Output the [X, Y] coordinate of the center of the cell containing the given text.  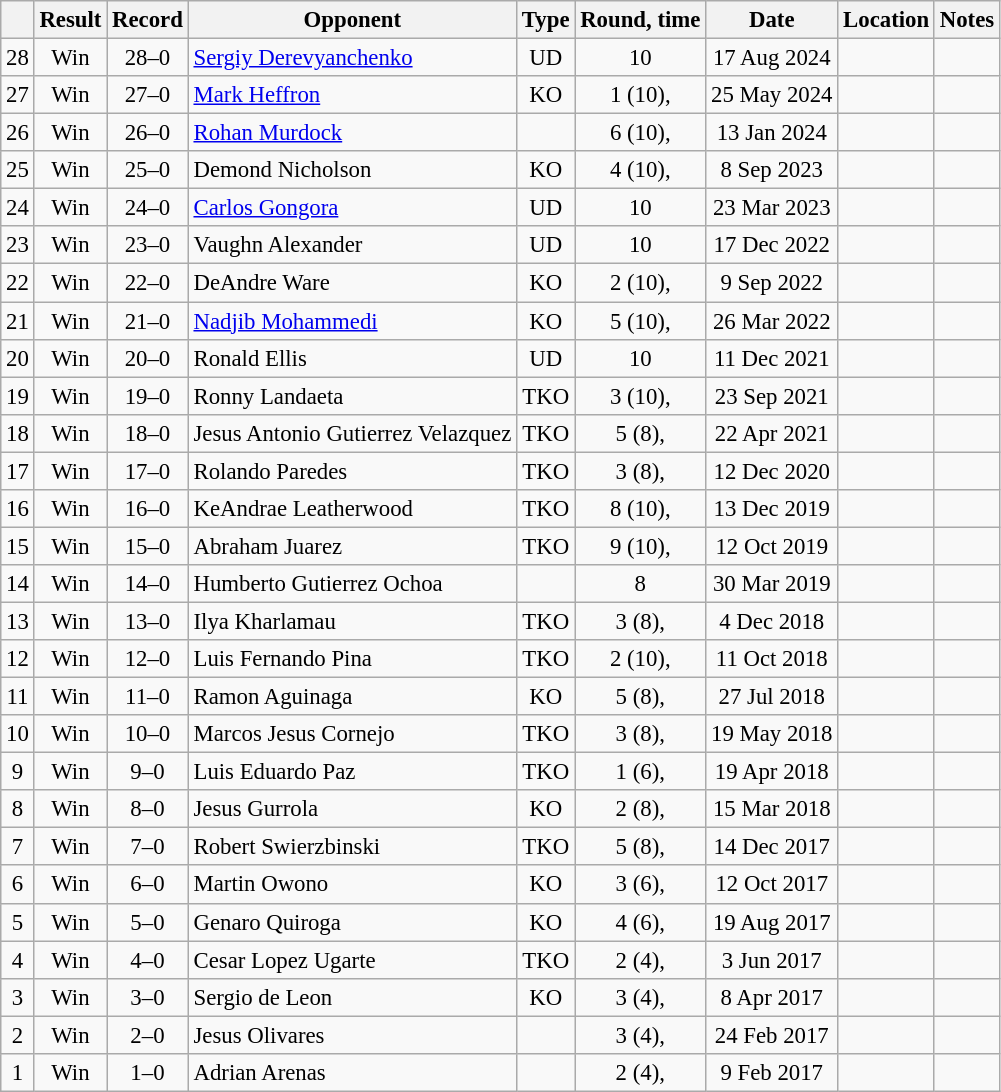
7–0 [148, 847]
KeAndrae Leatherwood [352, 509]
13–0 [148, 621]
17 Aug 2024 [772, 58]
24 Feb 2017 [772, 1035]
23 Sep 2021 [772, 396]
23 Mar 2023 [772, 208]
Nadjib Mohammedi [352, 321]
1 [18, 1073]
2–0 [148, 1035]
Martin Owono [352, 885]
Sergio de Leon [352, 997]
23 [18, 245]
4 [18, 960]
8 (10), [640, 509]
27 [18, 95]
27 Jul 2018 [772, 697]
26 [18, 133]
5–0 [148, 922]
4 (6), [640, 922]
DeAndre Ware [352, 283]
Rohan Murdock [352, 133]
24 [18, 208]
12 Oct 2017 [772, 885]
Ronald Ellis [352, 358]
20 [18, 358]
19 May 2018 [772, 734]
Luis Fernando Pina [352, 659]
2 (8), [640, 809]
15 [18, 546]
Demond Nicholson [352, 170]
4–0 [148, 960]
8 Sep 2023 [772, 170]
Jesus Antonio Gutierrez Velazquez [352, 433]
16 [18, 509]
Notes [966, 20]
12 Oct 2019 [772, 546]
21 [18, 321]
6–0 [148, 885]
8–0 [148, 809]
26–0 [148, 133]
25 May 2024 [772, 95]
19–0 [148, 396]
22–0 [148, 283]
24–0 [148, 208]
Ronny Landaeta [352, 396]
Cesar Lopez Ugarte [352, 960]
3–0 [148, 997]
6 (10), [640, 133]
3 (6), [640, 885]
11–0 [148, 697]
Marcos Jesus Cornejo [352, 734]
10–0 [148, 734]
22 Apr 2021 [772, 433]
Ilya Kharlamau [352, 621]
Jesus Gurrola [352, 809]
8 Apr 2017 [772, 997]
13 Dec 2019 [772, 509]
19 Apr 2018 [772, 772]
Rolando Paredes [352, 471]
Abraham Juarez [352, 546]
19 Aug 2017 [772, 922]
Result [70, 20]
18–0 [148, 433]
9–0 [148, 772]
Humberto Gutierrez Ochoa [352, 584]
28–0 [148, 58]
5 (10), [640, 321]
28 [18, 58]
22 [18, 283]
20–0 [148, 358]
9 Sep 2022 [772, 283]
9 Feb 2017 [772, 1073]
25–0 [148, 170]
26 Mar 2022 [772, 321]
Location [886, 20]
12 [18, 659]
1 (6), [640, 772]
14 [18, 584]
Type [546, 20]
1 (10), [640, 95]
5 [18, 922]
Opponent [352, 20]
12–0 [148, 659]
11 Dec 2021 [772, 358]
4 (10), [640, 170]
17 Dec 2022 [772, 245]
13 [18, 621]
14–0 [148, 584]
Adrian Arenas [352, 1073]
13 Jan 2024 [772, 133]
19 [18, 396]
21–0 [148, 321]
9 [18, 772]
Luis Eduardo Paz [352, 772]
7 [18, 847]
17–0 [148, 471]
Date [772, 20]
6 [18, 885]
14 Dec 2017 [772, 847]
2 [18, 1035]
Genaro Quiroga [352, 922]
27–0 [148, 95]
Mark Heffron [352, 95]
Robert Swierzbinski [352, 847]
18 [18, 433]
3 Jun 2017 [772, 960]
Ramon Aguinaga [352, 697]
17 [18, 471]
Record [148, 20]
15 Mar 2018 [772, 809]
23–0 [148, 245]
11 [18, 697]
Jesus Olivares [352, 1035]
1–0 [148, 1073]
16–0 [148, 509]
3 [18, 997]
Sergiy Derevyanchenko [352, 58]
30 Mar 2019 [772, 584]
12 Dec 2020 [772, 471]
Round, time [640, 20]
3 (10), [640, 396]
15–0 [148, 546]
9 (10), [640, 546]
4 Dec 2018 [772, 621]
11 Oct 2018 [772, 659]
Vaughn Alexander [352, 245]
25 [18, 170]
Carlos Gongora [352, 208]
